Output the [x, y] coordinate of the center of the cell containing the given text.  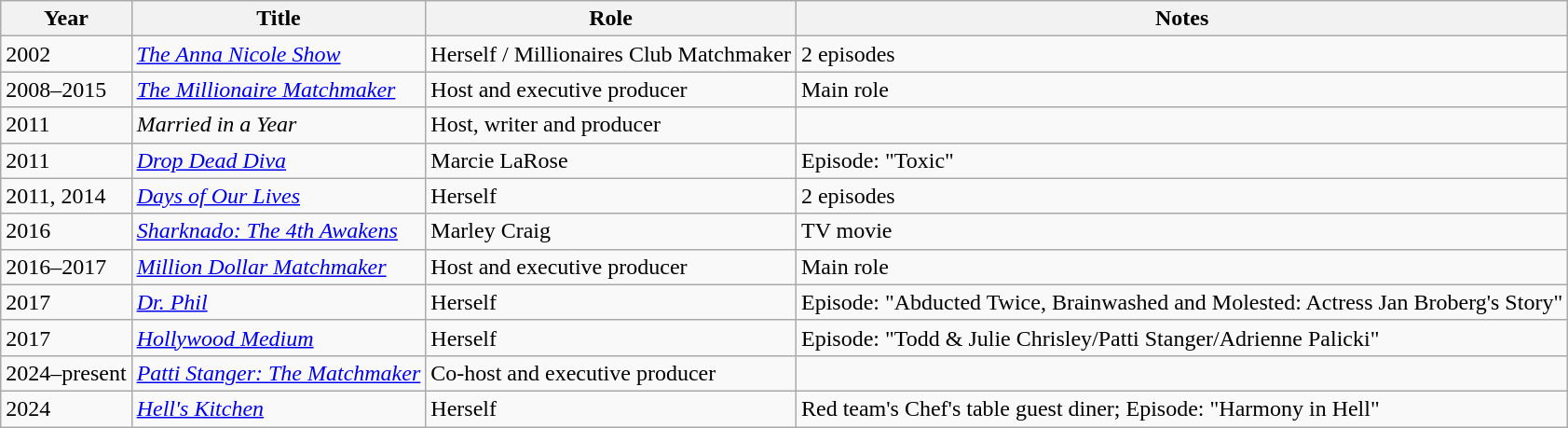
Episode: "Abducted Twice, Brainwashed and Molested: Actress Jan Broberg's Story" [1181, 302]
Host, writer and producer [611, 125]
Role [611, 19]
Million Dollar Matchmaker [279, 267]
Drop Dead Diva [279, 160]
Marcie LaRose [611, 160]
The Millionaire Matchmaker [279, 90]
Married in a Year [279, 125]
2024–present [66, 373]
2008–2015 [66, 90]
2024 [66, 408]
Dr. Phil [279, 302]
Sharknado: The 4th Awakens [279, 231]
Title [279, 19]
Hollywood Medium [279, 338]
Herself / Millionaires Club Matchmaker [611, 54]
2016–2017 [66, 267]
TV movie [1181, 231]
Marley Craig [611, 231]
Episode: "Toxic" [1181, 160]
Notes [1181, 19]
Patti Stanger: The Matchmaker [279, 373]
Co-host and executive producer [611, 373]
The Anna Nicole Show [279, 54]
Hell's Kitchen [279, 408]
Year [66, 19]
2016 [66, 231]
Red team's Chef's table guest diner; Episode: "Harmony in Hell" [1181, 408]
Episode: "Todd & Julie Chrisley/Patti Stanger/Adrienne Palicki" [1181, 338]
2011, 2014 [66, 196]
2002 [66, 54]
Days of Our Lives [279, 196]
